Locate the cell with the specified text and output its (x, y) center coordinate. 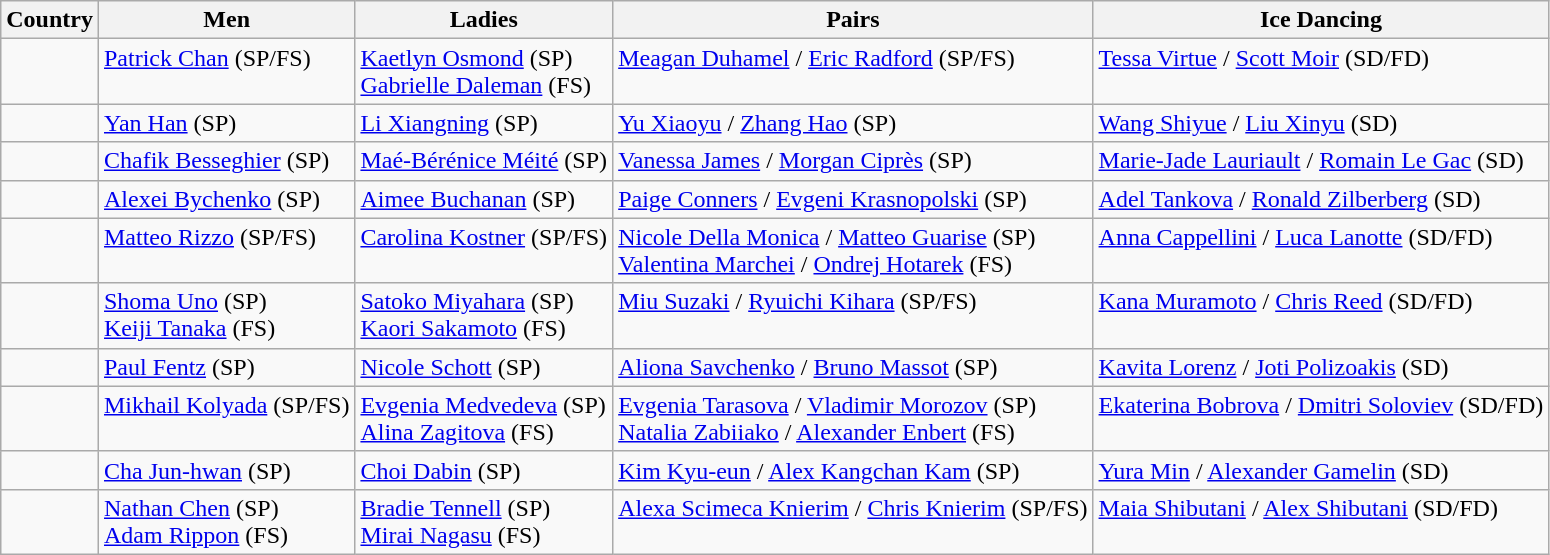
Yu Xiaoyu / Zhang Hao (SP) (853, 123)
Aliona Savchenko / Bruno Massot (SP) (853, 367)
Wang Shiyue / Liu Xinyu (SD) (1321, 123)
Yura Min / Alexander Gamelin (SD) (1321, 470)
Vanessa James / Morgan Ciprès (SP) (853, 161)
Men (226, 20)
Nicole Della Monica / Matteo Guarise (SP) Valentina Marchei / Ondrej Hotarek (FS) (853, 250)
Patrick Chan (SP/FS) (226, 72)
Kim Kyu-eun / Alex Kangchan Kam (SP) (853, 470)
Marie-Jade Lauriault / Romain Le Gac (SD) (1321, 161)
Yan Han (SP) (226, 123)
Shoma Uno (SP) Keiji Tanaka (FS) (226, 316)
Meagan Duhamel / Eric Radford (SP/FS) (853, 72)
Matteo Rizzo (SP/FS) (226, 250)
Adel Tankova / Ronald Zilberberg (SD) (1321, 199)
Choi Dabin (SP) (484, 470)
Li Xiangning (SP) (484, 123)
Evgenia Medvedeva (SP) Alina Zagitova (FS) (484, 418)
Anna Cappellini / Luca Lanotte (SD/FD) (1321, 250)
Kana Muramoto / Chris Reed (SD/FD) (1321, 316)
Mikhail Kolyada (SP/FS) (226, 418)
Ice Dancing (1321, 20)
Nathan Chen (SP) Adam Rippon (FS) (226, 522)
Bradie Tennell (SP) Mirai Nagasu (FS) (484, 522)
Carolina Kostner (SP/FS) (484, 250)
Maia Shibutani / Alex Shibutani (SD/FD) (1321, 522)
Ladies (484, 20)
Kaetlyn Osmond (SP) Gabrielle Daleman (FS) (484, 72)
Paige Conners / Evgeni Krasnopolski (SP) (853, 199)
Pairs (853, 20)
Aimee Buchanan (SP) (484, 199)
Cha Jun-hwan (SP) (226, 470)
Nicole Schott (SP) (484, 367)
Country (50, 20)
Maé-Bérénice Méité (SP) (484, 161)
Alexa Scimeca Knierim / Chris Knierim (SP/FS) (853, 522)
Satoko Miyahara (SP) Kaori Sakamoto (FS) (484, 316)
Tessa Virtue / Scott Moir (SD/FD) (1321, 72)
Evgenia Tarasova / Vladimir Morozov (SP) Natalia Zabiiako / Alexander Enbert (FS) (853, 418)
Paul Fentz (SP) (226, 367)
Alexei Bychenko (SP) (226, 199)
Chafik Besseghier (SP) (226, 161)
Ekaterina Bobrova / Dmitri Soloviev (SD/FD) (1321, 418)
Kavita Lorenz / Joti Polizoakis (SD) (1321, 367)
Miu Suzaki / Ryuichi Kihara (SP/FS) (853, 316)
